Pinpoint the cell where the given text exists, returning its [x, y] midpoint coordinate. 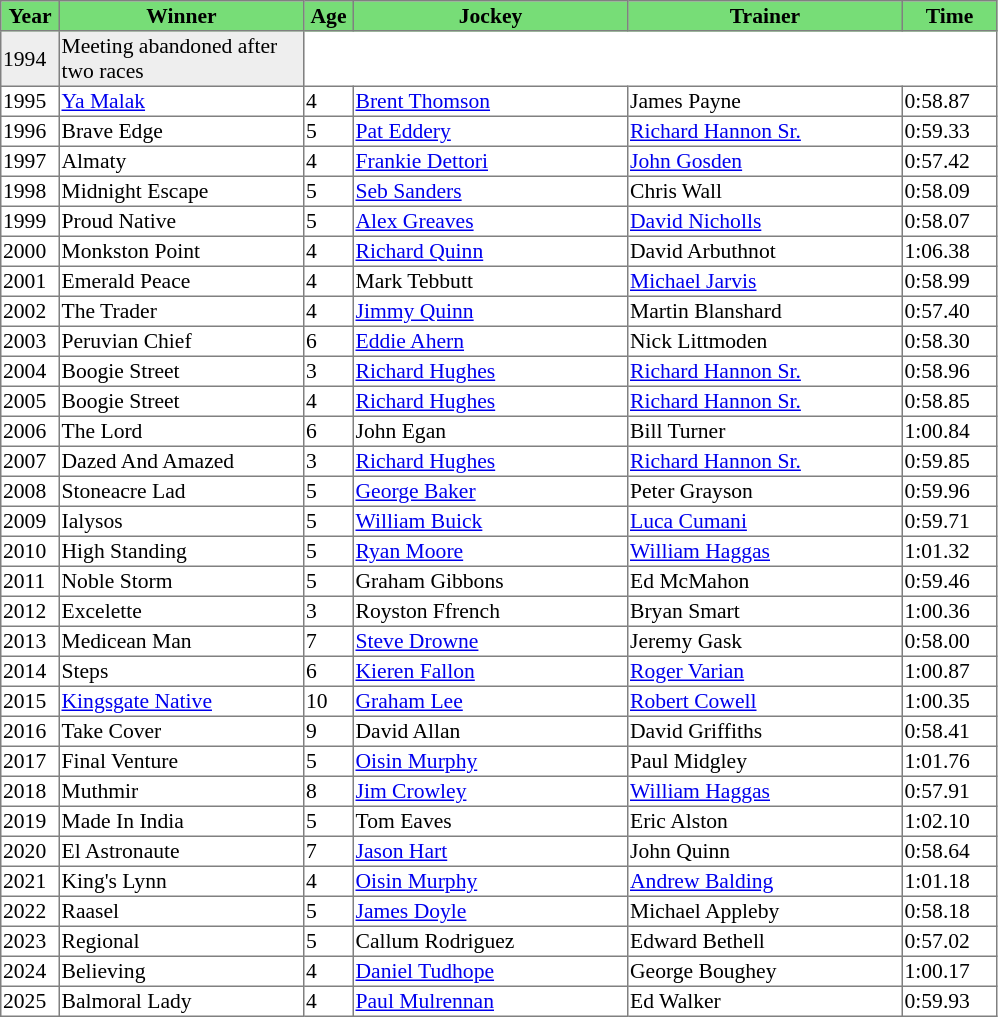
2022 [30, 911]
Excelette [181, 611]
2011 [30, 581]
2006 [30, 431]
2021 [30, 881]
2018 [30, 791]
0:59.85 [949, 461]
9 [329, 731]
10 [329, 701]
John Gosden [765, 161]
Seb Sanders [490, 191]
Callum Rodriguez [490, 941]
2025 [30, 1001]
2023 [30, 941]
Emerald Peace [181, 281]
Final Venture [181, 761]
0:59.46 [949, 581]
2015 [30, 701]
Edward Bethell [765, 941]
Regional [181, 941]
2017 [30, 761]
2001 [30, 281]
2008 [30, 491]
Chris Wall [765, 191]
2005 [30, 401]
1:00.36 [949, 611]
Take Cover [181, 731]
David Arbuthnot [765, 251]
David Nicholls [765, 221]
Steve Drowne [490, 641]
2012 [30, 611]
Martin Blanshard [765, 311]
1999 [30, 221]
Trainer [765, 16]
0:59.71 [949, 521]
0:58.07 [949, 221]
Almaty [181, 161]
Ialysos [181, 521]
Peruvian Chief [181, 341]
Robert Cowell [765, 701]
1:01.18 [949, 881]
George Boughey [765, 971]
0:57.42 [949, 161]
Believing [181, 971]
0:59.96 [949, 491]
1:00.84 [949, 431]
High Standing [181, 551]
Raasel [181, 911]
Winner [181, 16]
0:58.09 [949, 191]
Year [30, 16]
8 [329, 791]
2002 [30, 311]
Steps [181, 671]
Alex Greaves [490, 221]
El Astronaute [181, 851]
0:57.02 [949, 941]
0:57.40 [949, 311]
2020 [30, 851]
James Doyle [490, 911]
John Egan [490, 431]
David Allan [490, 731]
Jim Crowley [490, 791]
2019 [30, 821]
2024 [30, 971]
Mark Tebbutt [490, 281]
Tom Eaves [490, 821]
0:58.85 [949, 401]
0:58.00 [949, 641]
Age [329, 16]
Jockey [490, 16]
2010 [30, 551]
William Buick [490, 521]
2000 [30, 251]
Jeremy Gask [765, 641]
2016 [30, 731]
James Payne [765, 101]
John Quinn [765, 851]
Eric Alston [765, 821]
The Trader [181, 311]
0:58.96 [949, 371]
Meeting abandoned after two races [181, 59]
Brave Edge [181, 131]
Graham Lee [490, 701]
Graham Gibbons [490, 581]
0:59.33 [949, 131]
Royston Ffrench [490, 611]
Jason Hart [490, 851]
2009 [30, 521]
Dazed And Amazed [181, 461]
1996 [30, 131]
Time [949, 16]
Bill Turner [765, 431]
0:58.64 [949, 851]
Luca Cumani [765, 521]
Ed McMahon [765, 581]
David Griffiths [765, 731]
Bryan Smart [765, 611]
1994 [30, 59]
Jimmy Quinn [490, 311]
Nick Littmoden [765, 341]
Pat Eddery [490, 131]
0:58.30 [949, 341]
Muthmir [181, 791]
Daniel Tudhope [490, 971]
Andrew Balding [765, 881]
Brent Thomson [490, 101]
1:00.87 [949, 671]
1:00.35 [949, 701]
Michael Appleby [765, 911]
0:58.41 [949, 731]
Monkston Point [181, 251]
0:57.91 [949, 791]
The Lord [181, 431]
2004 [30, 371]
0:59.93 [949, 1001]
Kingsgate Native [181, 701]
Frankie Dettori [490, 161]
0:58.18 [949, 911]
Paul Midgley [765, 761]
1:00.17 [949, 971]
2013 [30, 641]
1:06.38 [949, 251]
2007 [30, 461]
Ryan Moore [490, 551]
Roger Varian [765, 671]
Peter Grayson [765, 491]
1995 [30, 101]
Paul Mulrennan [490, 1001]
Ed Walker [765, 1001]
1998 [30, 191]
1:01.32 [949, 551]
Stoneacre Lad [181, 491]
Made In India [181, 821]
Ya Malak [181, 101]
Richard Quinn [490, 251]
Michael Jarvis [765, 281]
George Baker [490, 491]
Midnight Escape [181, 191]
King's Lynn [181, 881]
Kieren Fallon [490, 671]
0:58.87 [949, 101]
0:58.99 [949, 281]
2003 [30, 341]
2014 [30, 671]
Balmoral Lady [181, 1001]
Noble Storm [181, 581]
Medicean Man [181, 641]
1:02.10 [949, 821]
1:01.76 [949, 761]
Proud Native [181, 221]
1997 [30, 161]
Eddie Ahern [490, 341]
